Capture the cell that displays the provided text and extract its (X, Y) central coordinate. 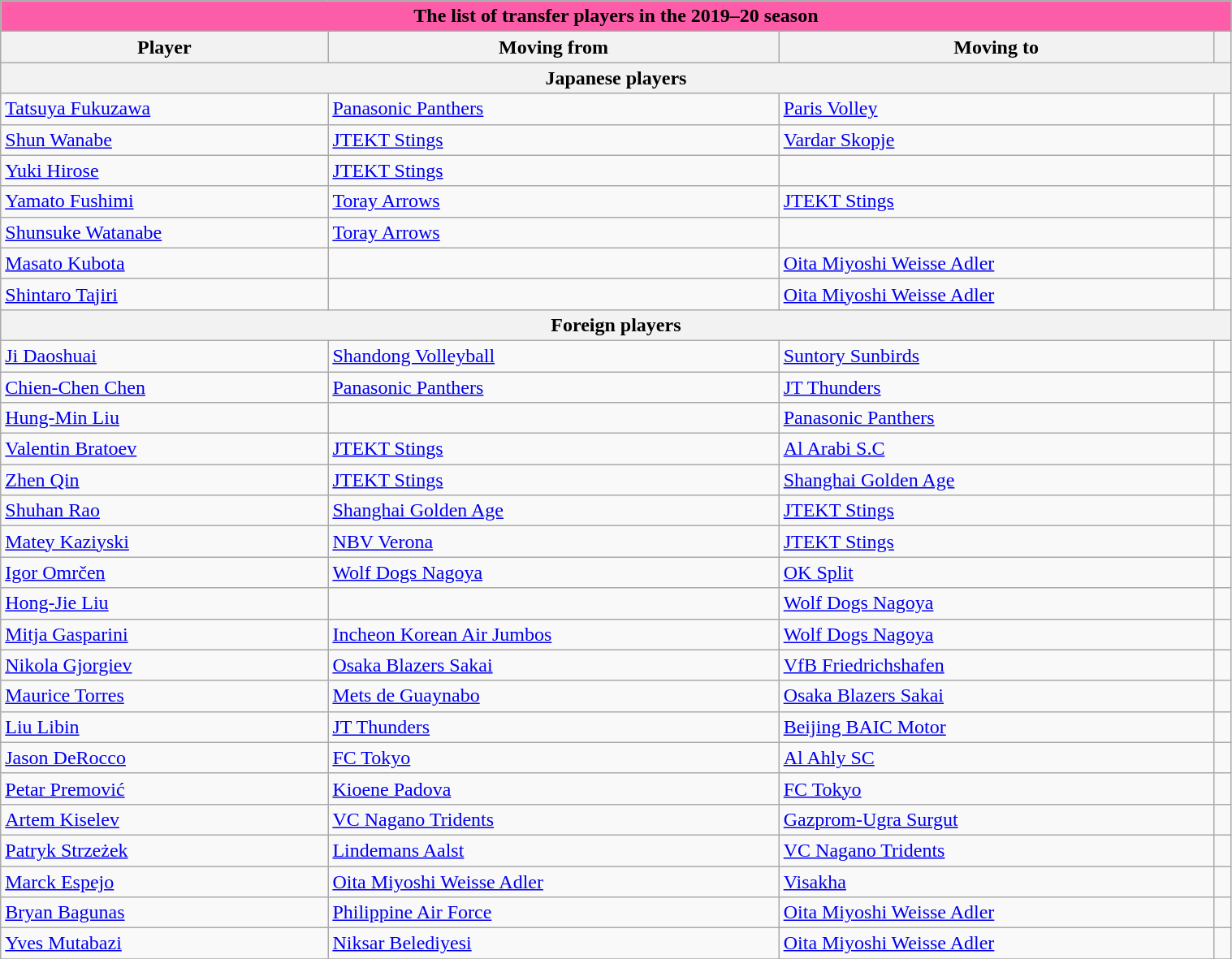
Petar Premović (164, 788)
Beijing BAIC Motor (996, 727)
Patryk Strzeżek (164, 850)
Yuki Hirose (164, 171)
Mets de Guaynabo (554, 696)
Jason DeRocco (164, 758)
Shunsuke Watanabe (164, 232)
Ji Daoshuai (164, 356)
Player (164, 47)
The list of transfer players in the 2019–20 season (616, 16)
Chien-Chen Chen (164, 387)
Shuhan Rao (164, 511)
Foreign players (616, 325)
Liu Libin (164, 727)
Suntory Sunbirds (996, 356)
Shintaro Tajiri (164, 294)
Philippine Air Force (554, 913)
Masato Kubota (164, 263)
Lindemans Aalst (554, 850)
Gazprom-Ugra Surgut (996, 819)
Shandong Volleyball (554, 356)
Paris Volley (996, 109)
Hong-Jie Liu (164, 603)
Bryan Bagunas (164, 913)
Maurice Torres (164, 696)
Niksar Belediyesi (554, 944)
Yves Mutabazi (164, 944)
Hung-Min Liu (164, 418)
Kioene Padova (554, 788)
Tatsuya Fukuzawa (164, 109)
Moving to (996, 47)
OK Split (996, 572)
Nikola Gjorgiev (164, 665)
Incheon Korean Air Jumbos (554, 634)
VfB Friedrichshafen (996, 665)
Visakha (996, 881)
Japanese players (616, 78)
Marck Espejo (164, 881)
Mitja Gasparini (164, 634)
NBV Verona (554, 542)
Zhen Qin (164, 480)
Shun Wanabe (164, 140)
Al Arabi S.C (996, 449)
Artem Kiselev (164, 819)
Vardar Skopje (996, 140)
Al Ahly SC (996, 758)
Yamato Fushimi (164, 201)
Matey Kaziyski (164, 542)
Igor Omrčen (164, 572)
Moving from (554, 47)
Valentin Bratoev (164, 449)
